Detect which cell encompasses the target text, then output its [X, Y] center coordinate. 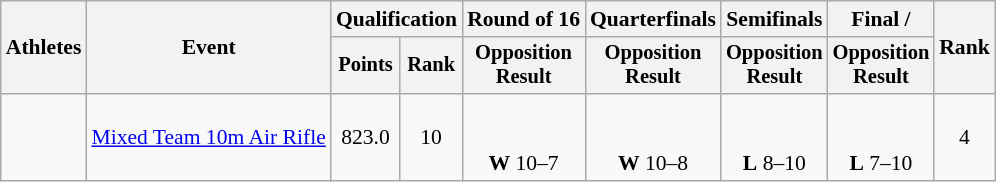
Event [208, 48]
4 [964, 138]
Final / [882, 19]
W 10–7 [524, 138]
W 10–8 [653, 138]
10 [431, 138]
Round of 16 [524, 19]
Points [366, 66]
823.0 [366, 138]
Athletes [44, 48]
Semifinals [774, 19]
Mixed Team 10m Air Rifle [208, 138]
Quarterfinals [653, 19]
L 8–10 [774, 138]
L 7–10 [882, 138]
Qualification [396, 19]
